Capture the cell that displays the provided text and extract its [x, y] central coordinate. 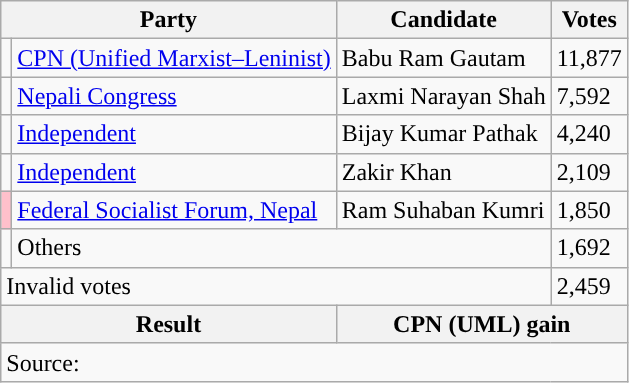
CPN (Unified Marxist–Leninist) [174, 58]
Nepali Congress [174, 96]
Result [168, 324]
Babu Ram Gautam [444, 58]
1,850 [589, 210]
4,240 [589, 134]
Others [282, 248]
2,459 [589, 286]
Party [168, 20]
2,109 [589, 172]
Source: [314, 362]
Laxmi Narayan Shah [444, 96]
Zakir Khan [444, 172]
Invalid votes [276, 286]
1,692 [589, 248]
Candidate [444, 20]
Bijay Kumar Pathak [444, 134]
Ram Suhaban Kumri [444, 210]
11,877 [589, 58]
7,592 [589, 96]
Votes [589, 20]
Federal Socialist Forum, Nepal [174, 210]
CPN (UML) gain [482, 324]
